Return (X, Y) of the center of cell containing provided text 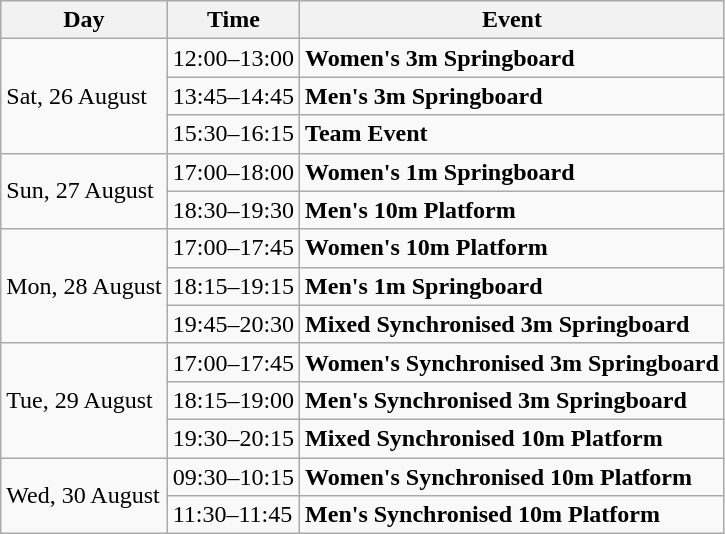
19:30–20:15 (233, 438)
Wed, 30 August (84, 496)
Men's 3m Springboard (512, 96)
Men's 1m Springboard (512, 286)
Time (233, 20)
Mon, 28 August (84, 286)
Women's 10m Platform (512, 248)
Sun, 27 August (84, 191)
Mixed Synchronised 3m Springboard (512, 324)
Team Event (512, 134)
Women's 1m Springboard (512, 172)
19:45–20:30 (233, 324)
Men's Synchronised 3m Springboard (512, 400)
Sat, 26 August (84, 96)
Women's Synchronised 3m Springboard (512, 362)
Day (84, 20)
11:30–11:45 (233, 515)
Men's 10m Platform (512, 210)
Men's Synchronised 10m Platform (512, 515)
12:00–13:00 (233, 58)
18:15–19:15 (233, 286)
Event (512, 20)
Women's Synchronised 10m Platform (512, 477)
15:30–16:15 (233, 134)
Mixed Synchronised 10m Platform (512, 438)
Women's 3m Springboard (512, 58)
18:30–19:30 (233, 210)
18:15–19:00 (233, 400)
Tue, 29 August (84, 400)
09:30–10:15 (233, 477)
17:00–18:00 (233, 172)
13:45–14:45 (233, 96)
